From the cell containing the given text, extract its center point as [X, Y] coordinate. 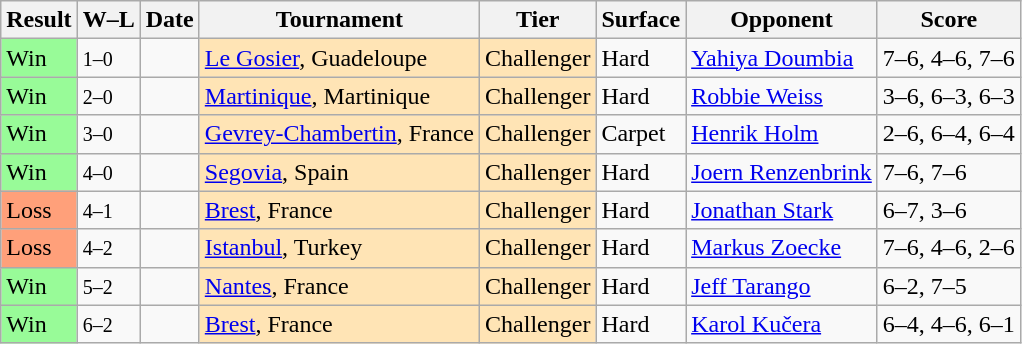
Joern Renzenbrink [782, 172]
6–4, 4–6, 6–1 [948, 324]
Markus Zoecke [782, 248]
Surface [641, 20]
Martinique, Martinique [339, 96]
Yahiya Doumbia [782, 58]
Tier [538, 20]
6–7, 3–6 [948, 210]
1–0 [108, 58]
Segovia, Spain [339, 172]
6–2 [108, 324]
4–2 [108, 248]
6–2, 7–5 [948, 286]
4–1 [108, 210]
7–6, 7–6 [948, 172]
Jeff Tarango [782, 286]
Istanbul, Turkey [339, 248]
4–0 [108, 172]
2–6, 6–4, 6–4 [948, 134]
W–L [108, 20]
Result [39, 20]
Gevrey-Chambertin, France [339, 134]
Jonathan Stark [782, 210]
Le Gosier, Guadeloupe [339, 58]
Henrik Holm [782, 134]
Opponent [782, 20]
Nantes, France [339, 286]
2–0 [108, 96]
Robbie Weiss [782, 96]
7–6, 4–6, 7–6 [948, 58]
Carpet [641, 134]
Karol Kučera [782, 324]
7–6, 4–6, 2–6 [948, 248]
3–6, 6–3, 6–3 [948, 96]
Tournament [339, 20]
3–0 [108, 134]
Date [170, 20]
Score [948, 20]
5–2 [108, 286]
